Capture the cell that displays the provided text and extract its (X, Y) central coordinate. 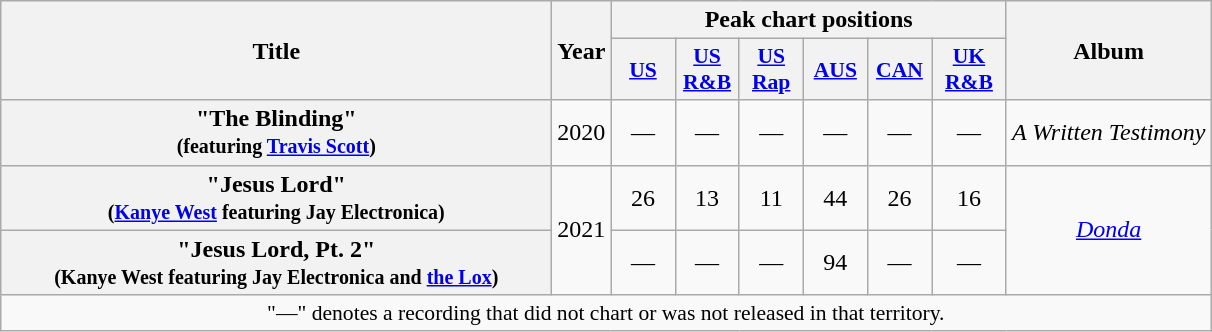
16 (970, 198)
"Jesus Lord, Pt. 2"(Kanye West featuring Jay Electronica and the Lox) (276, 262)
2020 (582, 132)
USR&B (707, 70)
2021 (582, 230)
Album (1108, 50)
44 (835, 198)
"—" denotes a recording that did not chart or was not released in that territory. (606, 313)
13 (707, 198)
11 (771, 198)
Title (276, 50)
"The Blinding"(featuring Travis Scott) (276, 132)
Year (582, 50)
US (643, 70)
94 (835, 262)
CAN (899, 70)
A Written Testimony (1108, 132)
"Jesus Lord"(Kanye West featuring Jay Electronica) (276, 198)
USRap (771, 70)
Donda (1108, 230)
UKR&B (970, 70)
AUS (835, 70)
Peak chart positions (809, 20)
